Determine the [x, y] coordinate at the center of the cell enclosing the given text.  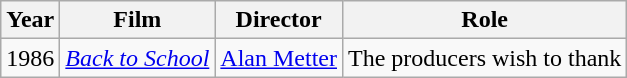
1986 [30, 58]
The producers wish to thank [485, 58]
Year [30, 20]
Role [485, 20]
Back to School [138, 58]
Film [138, 20]
Director [279, 20]
Alan Metter [279, 58]
